Find where the given text appears and provide that cell's center as [X, Y] coordinate. 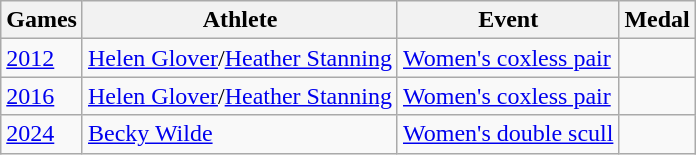
2016 [42, 96]
2012 [42, 58]
2024 [42, 134]
Medal [657, 20]
Becky Wilde [240, 134]
Athlete [240, 20]
Games [42, 20]
Women's double scull [508, 134]
Event [508, 20]
